Return [x, y] of the center of cell containing provided text 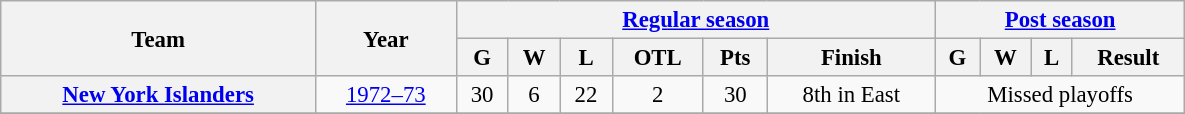
1972–73 [386, 95]
2 [658, 95]
Pts [735, 58]
Finish [851, 58]
OTL [658, 58]
8th in East [851, 95]
Regular season [696, 20]
Year [386, 38]
Team [158, 38]
6 [534, 95]
Post season [1060, 20]
22 [586, 95]
New York Islanders [158, 95]
Result [1128, 58]
Missed playoffs [1060, 95]
